Provide the [X, Y] coordinate of the cell's center where the given text is located.  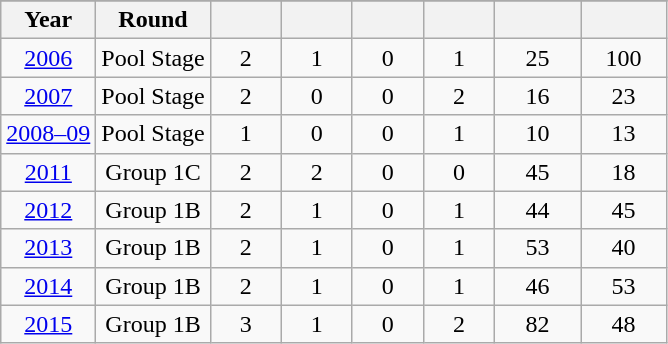
46 [537, 286]
2006 [48, 58]
2008–09 [48, 134]
2015 [48, 324]
25 [537, 58]
44 [537, 210]
2007 [48, 96]
2013 [48, 248]
48 [624, 324]
2011 [48, 172]
2012 [48, 210]
3 [246, 324]
82 [537, 324]
2014 [48, 286]
100 [624, 58]
Year [48, 20]
40 [624, 248]
Group 1C [153, 172]
23 [624, 96]
10 [537, 134]
13 [624, 134]
16 [537, 96]
18 [624, 172]
Round [153, 20]
